Extract the (X, Y) coordinate from the center of the cell holding the provided text.  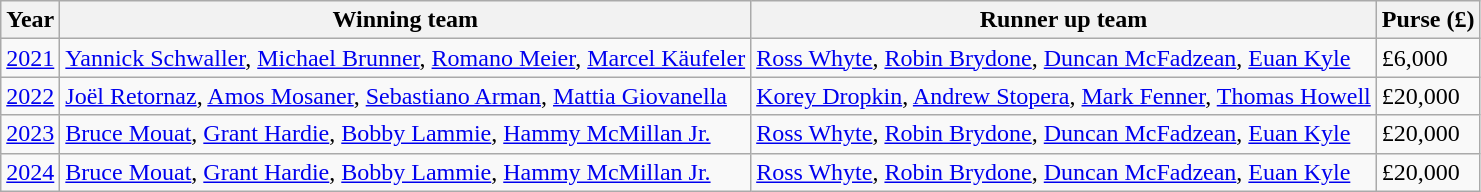
2024 (30, 172)
Joël Retornaz, Amos Mosaner, Sebastiano Arman, Mattia Giovanella (406, 96)
2022 (30, 96)
2023 (30, 134)
Korey Dropkin, Andrew Stopera, Mark Fenner, Thomas Howell (1064, 96)
Runner up team (1064, 20)
Yannick Schwaller, Michael Brunner, Romano Meier, Marcel Käufeler (406, 58)
Purse (£) (1428, 20)
2021 (30, 58)
Year (30, 20)
£6,000 (1428, 58)
Winning team (406, 20)
